Search for the cell housing the specified text and yield its [x, y] center coordinate. 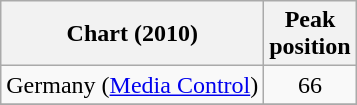
Germany (Media Control) [132, 85]
Chart (2010) [132, 34]
66 [310, 85]
Peakposition [310, 34]
